Output the [X, Y] coordinate of the center of the cell containing the given text.  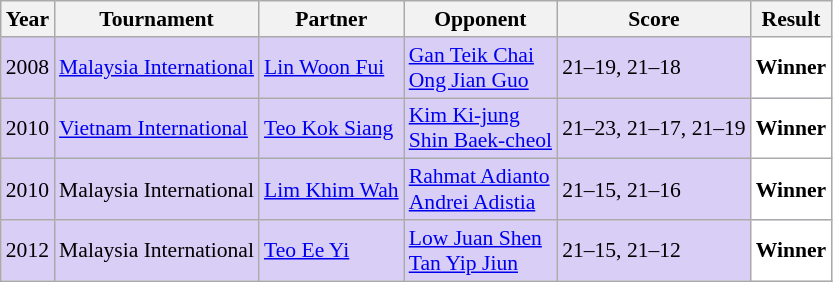
Gan Teik Chai Ong Jian Guo [480, 68]
Low Juan Shen Tan Yip Jiun [480, 250]
Score [654, 19]
Teo Ee Yi [332, 250]
2008 [28, 68]
Kim Ki-jung Shin Baek-cheol [480, 128]
Year [28, 19]
Partner [332, 19]
Vietnam International [156, 128]
21–15, 21–12 [654, 250]
Teo Kok Siang [332, 128]
Tournament [156, 19]
Rahmat Adianto Andrei Adistia [480, 190]
Lim Khim Wah [332, 190]
2012 [28, 250]
Opponent [480, 19]
21–23, 21–17, 21–19 [654, 128]
Lin Woon Fui [332, 68]
Result [792, 19]
21–15, 21–16 [654, 190]
21–19, 21–18 [654, 68]
